Pinpoint the cell where the given text exists, returning its (x, y) midpoint coordinate. 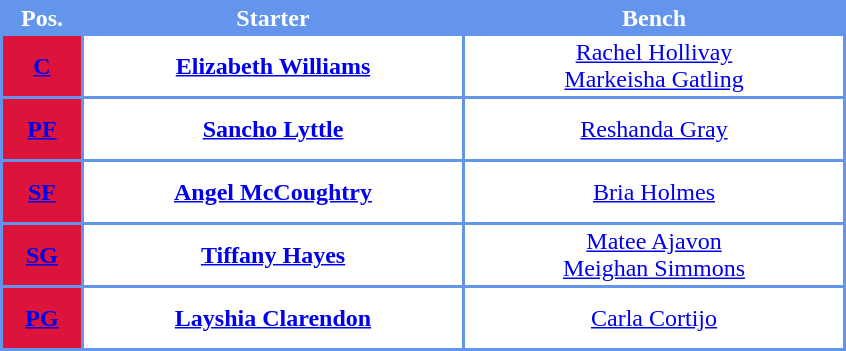
Layshia Clarendon (273, 318)
SF (42, 192)
PF (42, 129)
Matee AjavonMeighan Simmons (654, 255)
C (42, 66)
Angel McCoughtry (273, 192)
Tiffany Hayes (273, 255)
Sancho Lyttle (273, 129)
SG (42, 255)
Rachel HollivayMarkeisha Gatling (654, 66)
Elizabeth Williams (273, 66)
Bria Holmes (654, 192)
Starter (273, 18)
Bench (654, 18)
Reshanda Gray (654, 129)
Carla Cortijo (654, 318)
PG (42, 318)
Pos. (42, 18)
